Return (X, Y) of the center of cell containing provided text 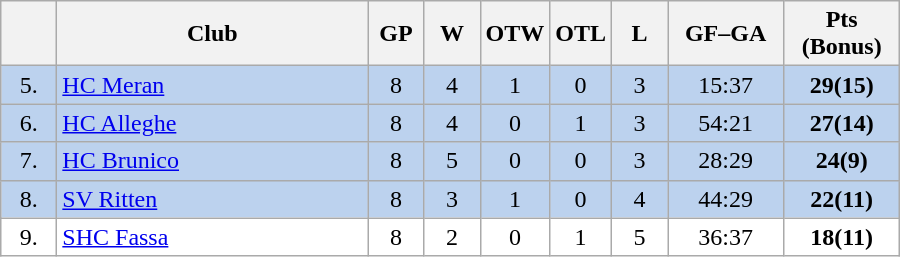
36:37 (726, 237)
HC Meran (212, 85)
5. (29, 85)
GF–GA (726, 34)
HC Brunico (212, 161)
22(11) (842, 199)
L (640, 34)
9. (29, 237)
6. (29, 123)
2 (452, 237)
SHC Fassa (212, 237)
Club (212, 34)
54:21 (726, 123)
28:29 (726, 161)
15:37 (726, 85)
GP (396, 34)
SV Ritten (212, 199)
29(15) (842, 85)
44:29 (726, 199)
Pts (Bonus) (842, 34)
W (452, 34)
OTL (581, 34)
OTW (515, 34)
HC Alleghe (212, 123)
7. (29, 161)
8. (29, 199)
27(14) (842, 123)
18(11) (842, 237)
24(9) (842, 161)
